Identify which cell holds the provided text, then report its (x, y) central coordinate. 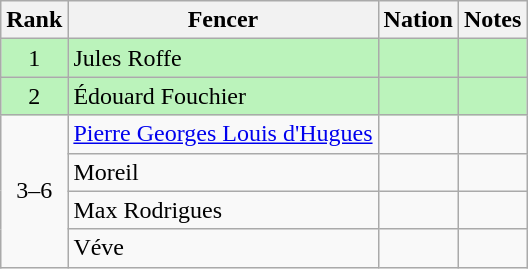
Max Rodrigues (223, 210)
2 (34, 96)
Notes (492, 20)
Jules Roffe (223, 58)
Fencer (223, 20)
3–6 (34, 191)
Véve (223, 248)
Rank (34, 20)
Moreil (223, 172)
Édouard Fouchier (223, 96)
1 (34, 58)
Nation (418, 20)
Pierre Georges Louis d'Hugues (223, 134)
